Scan for the cell matching the given text and deliver its (X, Y) coordinate at center. 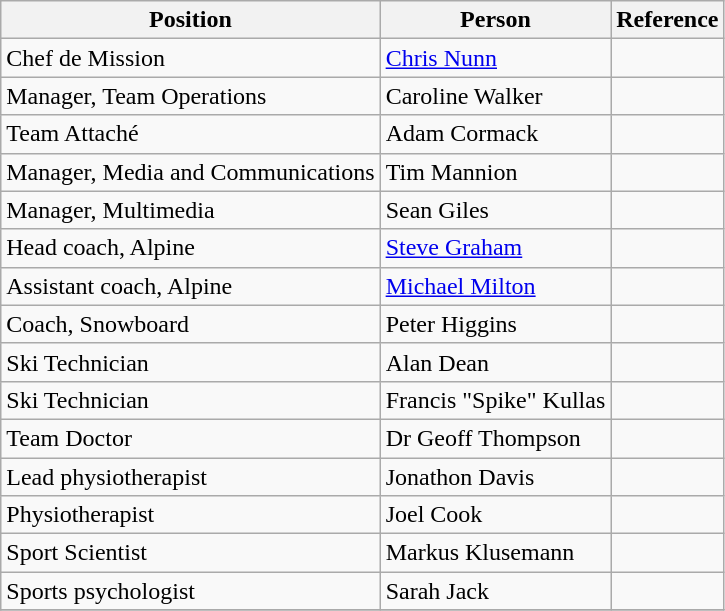
Chef de Mission (190, 58)
Manager, Multimedia (190, 210)
Francis "Spike" Kullas (496, 400)
Position (190, 20)
Sarah Jack (496, 591)
Sean Giles (496, 210)
Manager, Media and Communications (190, 172)
Lead physiotherapist (190, 477)
Jonathon Davis (496, 477)
Chris Nunn (496, 58)
Adam Cormack (496, 134)
Physiotherapist (190, 515)
Team Doctor (190, 438)
Sport Scientist (190, 553)
Joel Cook (496, 515)
Alan Dean (496, 362)
Manager, Team Operations (190, 96)
Head coach, Alpine (190, 248)
Assistant coach, Alpine (190, 286)
Sports psychologist (190, 591)
Steve Graham (496, 248)
Team Attaché (190, 134)
Peter Higgins (496, 324)
Markus Klusemann (496, 553)
Tim Mannion (496, 172)
Coach, Snowboard (190, 324)
Reference (668, 20)
Person (496, 20)
Caroline Walker (496, 96)
Dr Geoff Thompson (496, 438)
Michael Milton (496, 286)
